Capture the cell that displays the provided text and extract its (x, y) central coordinate. 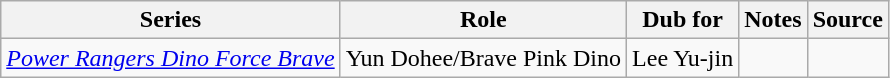
Lee Yu-jin (683, 58)
Yun Dohee/Brave Pink Dino (483, 58)
Source (848, 20)
Power Rangers Dino Force Brave (170, 58)
Role (483, 20)
Series (170, 20)
Notes (773, 20)
Dub for (683, 20)
